Return [X, Y] of the center of cell containing provided text 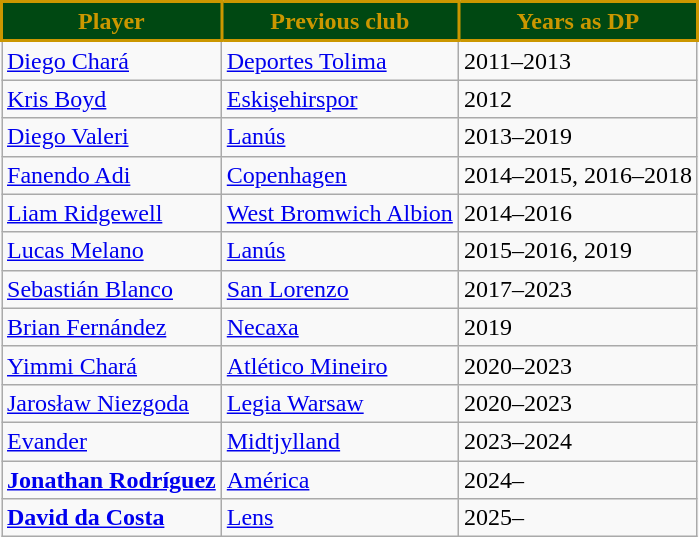
2017–2023 [578, 289]
San Lorenzo [340, 289]
Sebastián Blanco [112, 289]
Fanendo Adi [112, 175]
Jonathan Rodríguez [112, 479]
Lucas Melano [112, 251]
2015–2016, 2019 [578, 251]
Liam Ridgewell [112, 213]
Diego Chará [112, 60]
Kris Boyd [112, 99]
Lens [340, 518]
2019 [578, 327]
Atlético Mineiro [340, 365]
2024– [578, 479]
2023–2024 [578, 441]
Eskişehirspor [340, 99]
Evander [112, 441]
Previous club [340, 22]
Player [112, 22]
Deportes Tolima [340, 60]
David da Costa [112, 518]
Brian Fernández [112, 327]
Necaxa [340, 327]
Legia Warsaw [340, 403]
Midtjylland [340, 441]
Yimmi Chará [112, 365]
2011–2013 [578, 60]
2014–2015, 2016–2018 [578, 175]
Copenhagen [340, 175]
West Bromwich Albion [340, 213]
Diego Valeri [112, 137]
2013–2019 [578, 137]
2012 [578, 99]
Years as DP [578, 22]
2014–2016 [578, 213]
Jarosław Niezgoda [112, 403]
América [340, 479]
2025– [578, 518]
